Identify which cell holds the provided text, then report its (x, y) central coordinate. 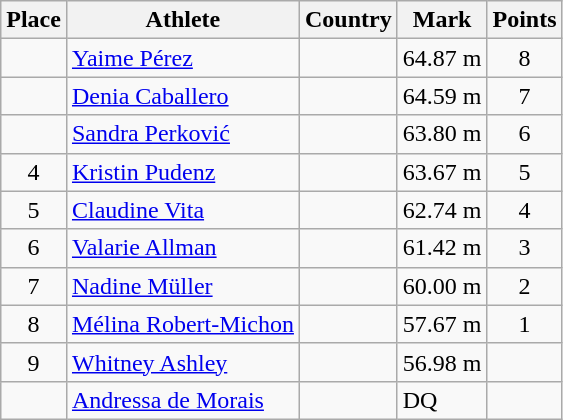
DQ (442, 400)
61.42 m (442, 248)
63.67 m (442, 172)
64.87 m (442, 58)
Andressa de Morais (182, 400)
Place (34, 20)
62.74 m (442, 210)
Whitney Ashley (182, 362)
Points (524, 20)
Claudine Vita (182, 210)
3 (524, 248)
1 (524, 324)
Sandra Perković (182, 134)
Denia Caballero (182, 96)
Yaime Pérez (182, 58)
64.59 m (442, 96)
Country (348, 20)
Athlete (182, 20)
Valarie Allman (182, 248)
Kristin Pudenz (182, 172)
57.67 m (442, 324)
60.00 m (442, 286)
2 (524, 286)
Mélina Robert-Michon (182, 324)
9 (34, 362)
Mark (442, 20)
63.80 m (442, 134)
Nadine Müller (182, 286)
56.98 m (442, 362)
